Find where the given text appears and provide that cell's center as [X, Y] coordinate. 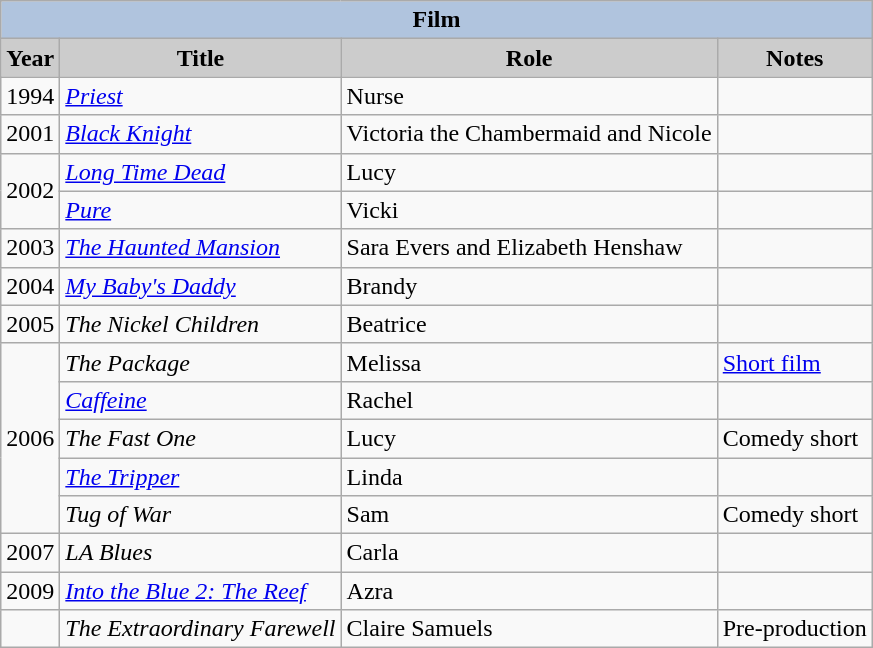
Pure [200, 210]
Pre-production [794, 629]
2009 [30, 591]
2003 [30, 248]
Brandy [529, 286]
Carla [529, 553]
Sam [529, 515]
Rachel [529, 400]
Role [529, 58]
Long Time Dead [200, 172]
The Extraordinary Farewell [200, 629]
The Fast One [200, 438]
Beatrice [529, 324]
My Baby's Daddy [200, 286]
The Package [200, 362]
Year [30, 58]
2004 [30, 286]
2006 [30, 438]
Title [200, 58]
Into the Blue 2: The Reef [200, 591]
Caffeine [200, 400]
The Nickel Children [200, 324]
Melissa [529, 362]
2002 [30, 191]
Linda [529, 477]
Notes [794, 58]
2005 [30, 324]
Nurse [529, 96]
Claire Samuels [529, 629]
Short film [794, 362]
Tug of War [200, 515]
Black Knight [200, 134]
Priest [200, 96]
The Haunted Mansion [200, 248]
2001 [30, 134]
2007 [30, 553]
Vicki [529, 210]
LA Blues [200, 553]
Azra [529, 591]
Sara Evers and Elizabeth Henshaw [529, 248]
1994 [30, 96]
Film [437, 20]
The Tripper [200, 477]
Victoria the Chambermaid and Nicole [529, 134]
